Determine the (x, y) coordinate at the center of the cell enclosing the given text.  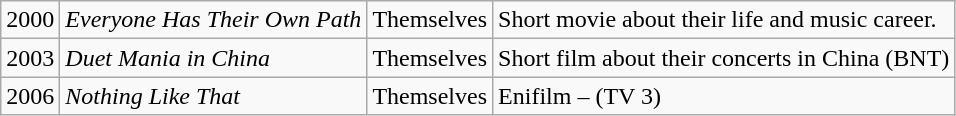
Everyone Has Their Own Path (214, 20)
Short movie about their life and music career. (724, 20)
2006 (30, 96)
2000 (30, 20)
Nothing Like That (214, 96)
Enifilm – (TV 3) (724, 96)
Duet Mania in China (214, 58)
Short film about their concerts in China (BNT) (724, 58)
2003 (30, 58)
